For the text-containing cell, return its midpoint in [x, y] coordinate format. 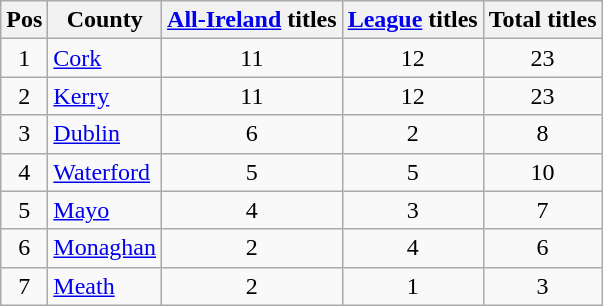
Total titles [542, 20]
Meath [105, 286]
Waterford [105, 172]
Kerry [105, 96]
League titles [412, 20]
Dublin [105, 134]
All-Ireland titles [252, 20]
Pos [24, 20]
Monaghan [105, 248]
10 [542, 172]
County [105, 20]
Mayo [105, 210]
Cork [105, 58]
8 [542, 134]
